Detect which cell encompasses the target text, then output its (X, Y) center coordinate. 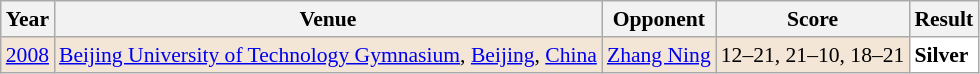
Zhang Ning (659, 55)
Opponent (659, 19)
Beijing University of Technology Gymnasium, Beijing, China (328, 55)
Silver (944, 55)
Year (28, 19)
Venue (328, 19)
2008 (28, 55)
Score (813, 19)
12–21, 21–10, 18–21 (813, 55)
Result (944, 19)
